Extract the [X, Y] coordinate from the center of the cell holding the provided text.  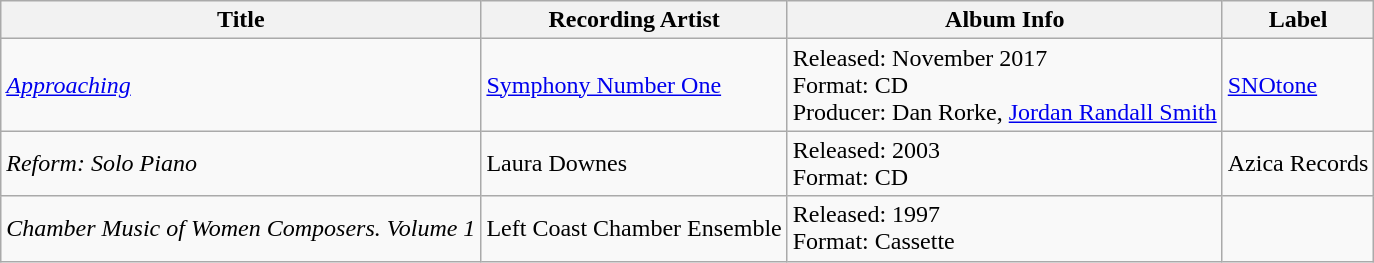
Title [241, 20]
Label [1298, 20]
Released: 1997Format: Cassette [1004, 228]
Released: 2003Format: CD [1004, 164]
Recording Artist [634, 20]
Left Coast Chamber Ensemble [634, 228]
Chamber Music of Women Composers. Volume 1 [241, 228]
SNOtone [1298, 85]
Symphony Number One [634, 85]
Approaching [241, 85]
Azica Records [1298, 164]
Reform: Solo Piano [241, 164]
Laura Downes [634, 164]
Released: November 2017Format: CDProducer: Dan Rorke, Jordan Randall Smith [1004, 85]
Album Info [1004, 20]
